From the cell containing the given text, extract its center point as (x, y) coordinate. 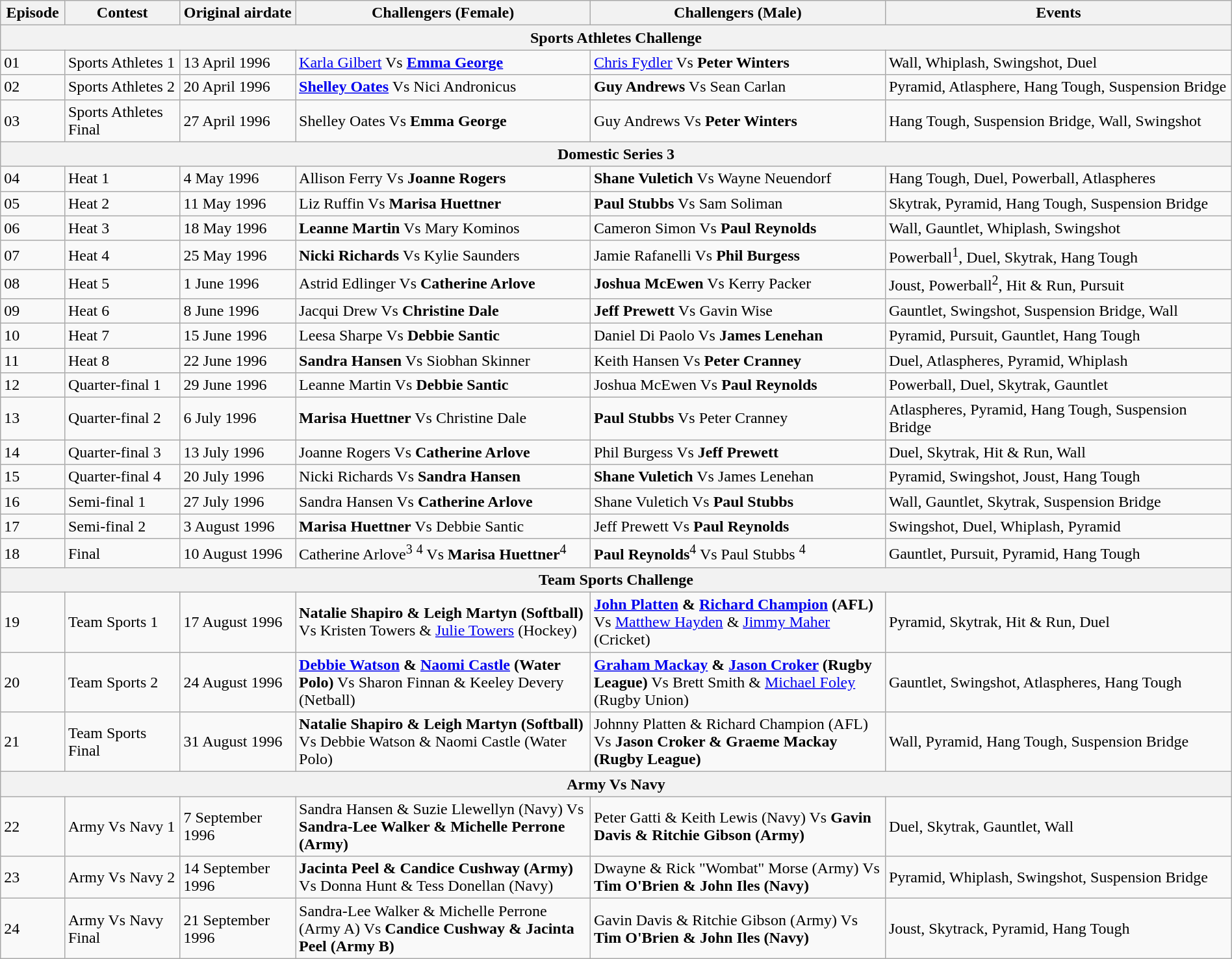
Cameron Simon Vs Paul Reynolds (738, 228)
20 (32, 682)
Shelley Oates Vs Emma George (443, 121)
Joust, Skytrack, Pyramid, Hang Tough (1058, 928)
Skytrak, Pyramid, Hang Tough, Suspension Bridge (1058, 203)
Hang Tough, Suspension Bridge, Wall, Swingshot (1058, 121)
Daniel Di Paolo Vs James Lenehan (738, 335)
16 (32, 502)
Duel, Skytrak, Gauntlet, Wall (1058, 826)
Events (1058, 13)
21 September 1996 (238, 928)
Jamie Rafanelli Vs Phil Burgess (738, 255)
Duel, Skytrak, Hit & Run, Wall (1058, 452)
05 (32, 203)
Catherine Arlove3 4 Vs Marisa Huettner4 (443, 554)
Quarter-final 3 (122, 452)
Shane Vuletich Vs James Lenehan (738, 477)
7 September 1996 (238, 826)
10 August 1996 (238, 554)
Marisa Huettner Vs Debbie Santic (443, 526)
15 (32, 477)
08 (32, 285)
24 (32, 928)
Team Sports 2 (122, 682)
Atlaspheres, Pyramid, Hang Tough, Suspension Bridge (1058, 418)
Liz Ruffin Vs Marisa Huettner (443, 203)
Team Sports 1 (122, 622)
Wall, Gauntlet, Whiplash, Swingshot (1058, 228)
25 May 1996 (238, 255)
Karla Gilbert Vs Emma George (443, 62)
Army Vs Navy (616, 784)
07 (32, 255)
18 May 1996 (238, 228)
Chris Fydler Vs Peter Winters (738, 62)
14 September 1996 (238, 877)
09 (32, 311)
Heat 7 (122, 335)
Sports Athletes Final (122, 121)
Joanne Rogers Vs Catherine Arlove (443, 452)
Guy Andrews Vs Peter Winters (738, 121)
Sandra Hansen & Suzie Llewellyn (Navy) Vs Sandra-Lee Walker & Michelle Perrone (Army) (443, 826)
19 (32, 622)
Quarter-final 4 (122, 477)
Gauntlet, Swingshot, Suspension Bridge, Wall (1058, 311)
Duel, Atlaspheres, Pyramid, Whiplash (1058, 361)
13 (32, 418)
Challengers (Male) (738, 13)
Peter Gatti & Keith Lewis (Navy) Vs Gavin Davis & Ritchie Gibson (Army) (738, 826)
Heat 1 (122, 179)
Leesa Sharpe Vs Debbie Santic (443, 335)
Gavin Davis & Ritchie Gibson (Army) Vs Tim O'Brien & John Iles (Navy) (738, 928)
Domestic Series 3 (616, 154)
Gauntlet, Pursuit, Pyramid, Hang Tough (1058, 554)
Pyramid, Pursuit, Gauntlet, Hang Tough (1058, 335)
Shane Vuletich Vs Wayne Neuendorf (738, 179)
17 (32, 526)
Jacqui Drew Vs Christine Dale (443, 311)
Debbie Watson & Naomi Castle (Water Polo) Vs Sharon Finnan & Keeley Devery (Netball) (443, 682)
06 (32, 228)
Nicki Richards Vs Sandra Hansen (443, 477)
31 August 1996 (238, 742)
Quarter-final 2 (122, 418)
Wall, Gauntlet, Skytrak, Suspension Bridge (1058, 502)
Sandra Hansen Vs Siobhan Skinner (443, 361)
17 August 1996 (238, 622)
20 July 1996 (238, 477)
Johnny Platten & Richard Champion (AFL) Vs Jason Croker & Graeme Mackay (Rugby League) (738, 742)
Joshua McEwen Vs Kerry Packer (738, 285)
29 June 1996 (238, 385)
21 (32, 742)
Hang Tough, Duel, Powerball, Atlaspheres (1058, 179)
Paul Reynolds4 Vs Paul Stubbs 4 (738, 554)
Shelley Oates Vs Nici Andronicus (443, 87)
Joust, Powerball2, Hit & Run, Pursuit (1058, 285)
12 (32, 385)
13 July 1996 (238, 452)
Semi-final 1 (122, 502)
11 (32, 361)
Gauntlet, Swingshot, Atlaspheres, Hang Tough (1058, 682)
01 (32, 62)
Sports Athletes 1 (122, 62)
14 (32, 452)
Powerball, Duel, Skytrak, Gauntlet (1058, 385)
Pyramid, Swingshot, Joust, Hang Tough (1058, 477)
Team Sports Challenge (616, 580)
Jacinta Peel & Candice Cushway (Army) Vs Donna Hunt & Tess Donellan (Navy) (443, 877)
Heat 6 (122, 311)
Powerball1, Duel, Skytrak, Hang Tough (1058, 255)
22 June 1996 (238, 361)
Heat 8 (122, 361)
Sandra Hansen Vs Catherine Arlove (443, 502)
15 June 1996 (238, 335)
03 (32, 121)
Sports Athletes 2 (122, 87)
6 July 1996 (238, 418)
Final (122, 554)
Marisa Huettner Vs Christine Dale (443, 418)
Contest (122, 13)
Natalie Shapiro & Leigh Martyn (Softball) Vs Kristen Towers & Julie Towers (Hockey) (443, 622)
Nicki Richards Vs Kylie Saunders (443, 255)
Original airdate (238, 13)
Graham Mackay & Jason Croker (Rugby League) Vs Brett Smith & Michael Foley (Rugby Union) (738, 682)
3 August 1996 (238, 526)
8 June 1996 (238, 311)
Army Vs Navy 2 (122, 877)
Swingshot, Duel, Whiplash, Pyramid (1058, 526)
Jeff Prewett Vs Paul Reynolds (738, 526)
Pyramid, Whiplash, Swingshot, Suspension Bridge (1058, 877)
Astrid Edlinger Vs Catherine Arlove (443, 285)
1 June 1996 (238, 285)
Sandra-Lee Walker & Michelle Perrone (Army A) Vs Candice Cushway & Jacinta Peel (Army B) (443, 928)
Dwayne & Rick "Wombat" Morse (Army) Vs Tim O'Brien & John Iles (Navy) (738, 877)
Pyramid, Skytrak, Hit & Run, Duel (1058, 622)
Sports Athletes Challenge (616, 38)
27 July 1996 (238, 502)
11 May 1996 (238, 203)
Natalie Shapiro & Leigh Martyn (Softball) Vs Debbie Watson & Naomi Castle (Water Polo) (443, 742)
20 April 1996 (238, 87)
18 (32, 554)
Heat 4 (122, 255)
Heat 5 (122, 285)
23 (32, 877)
22 (32, 826)
Guy Andrews Vs Sean Carlan (738, 87)
Heat 3 (122, 228)
Quarter-final 1 (122, 385)
4 May 1996 (238, 179)
Team Sports Final (122, 742)
Paul Stubbs Vs Peter Cranney (738, 418)
02 (32, 87)
Leanne Martin Vs Debbie Santic (443, 385)
John Platten & Richard Champion (AFL) Vs Matthew Hayden & Jimmy Maher (Cricket) (738, 622)
Phil Burgess Vs Jeff Prewett (738, 452)
Heat 2 (122, 203)
27 April 1996 (238, 121)
Shane Vuletich Vs Paul Stubbs (738, 502)
24 August 1996 (238, 682)
Army Vs Navy 1 (122, 826)
Leanne Martin Vs Mary Kominos (443, 228)
Jeff Prewett Vs Gavin Wise (738, 311)
Episode (32, 13)
Army Vs Navy Final (122, 928)
Joshua McEwen Vs Paul Reynolds (738, 385)
Wall, Pyramid, Hang Tough, Suspension Bridge (1058, 742)
Paul Stubbs Vs Sam Soliman (738, 203)
Allison Ferry Vs Joanne Rogers (443, 179)
Keith Hansen Vs Peter Cranney (738, 361)
Wall, Whiplash, Swingshot, Duel (1058, 62)
Pyramid, Atlasphere, Hang Tough, Suspension Bridge (1058, 87)
13 April 1996 (238, 62)
10 (32, 335)
04 (32, 179)
Challengers (Female) (443, 13)
Semi-final 2 (122, 526)
